Locate the cell with the specified text and output its (x, y) center coordinate. 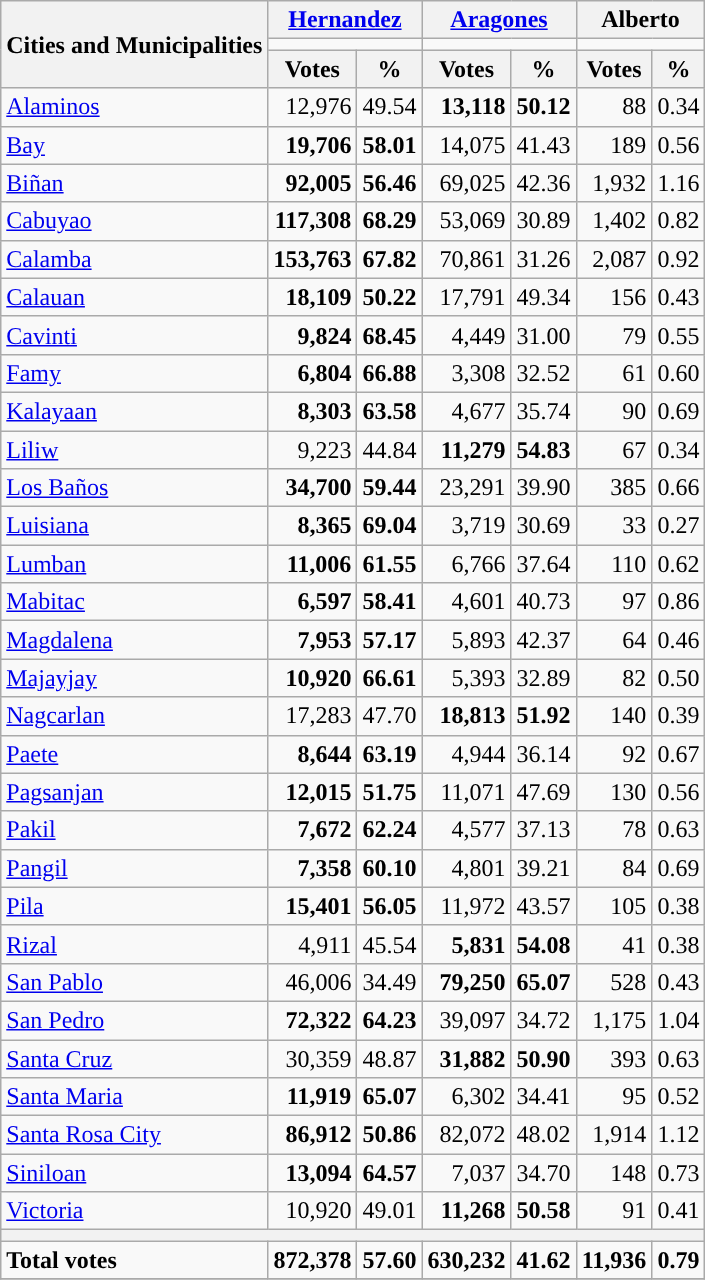
50.86 (390, 1135)
0.79 (678, 1260)
Kalayaan (134, 411)
17,283 (312, 716)
31.00 (544, 335)
11,279 (466, 449)
57.60 (390, 1260)
32.52 (544, 373)
70,861 (466, 259)
130 (614, 792)
Pagsanjan (134, 792)
148 (614, 1173)
189 (614, 145)
1,175 (614, 1020)
630,232 (466, 1260)
Pakil (134, 830)
31,882 (466, 1059)
37.64 (544, 564)
23,291 (466, 488)
60.10 (390, 868)
7,953 (312, 640)
79 (614, 335)
11,006 (312, 564)
39.90 (544, 488)
54.08 (544, 944)
528 (614, 982)
6,804 (312, 373)
12,976 (312, 107)
1,914 (614, 1135)
11,936 (614, 1260)
58.01 (390, 145)
Rizal (134, 944)
0.50 (678, 678)
49.34 (544, 297)
2,087 (614, 259)
91 (614, 1211)
11,071 (466, 792)
0.86 (678, 602)
110 (614, 564)
33 (614, 526)
92 (614, 754)
Lumban (134, 564)
36.14 (544, 754)
62.24 (390, 830)
41 (614, 944)
64 (614, 640)
0.39 (678, 716)
Cavinti (134, 335)
50.90 (544, 1059)
5,393 (466, 678)
11,972 (466, 906)
43.57 (544, 906)
30,359 (312, 1059)
Calamba (134, 259)
49.01 (390, 1211)
13,094 (312, 1173)
97 (614, 602)
Magdalena (134, 640)
0.41 (678, 1211)
79,250 (466, 982)
4,601 (466, 602)
88 (614, 107)
5,893 (466, 640)
Famy (134, 373)
78 (614, 830)
4,801 (466, 868)
3,308 (466, 373)
9,223 (312, 449)
Aragones (499, 20)
95 (614, 1097)
Calauan (134, 297)
1.12 (678, 1135)
4,944 (466, 754)
Siniloan (134, 1173)
Cabuyao (134, 221)
64.23 (390, 1020)
90 (614, 411)
39.21 (544, 868)
61.55 (390, 564)
Pangil (134, 868)
69,025 (466, 183)
86,912 (312, 1135)
45.54 (390, 944)
1,402 (614, 221)
14,075 (466, 145)
92,005 (312, 183)
0.55 (678, 335)
18,109 (312, 297)
0.52 (678, 1097)
34.41 (544, 1097)
41.43 (544, 145)
6,302 (466, 1097)
0.46 (678, 640)
Pila (134, 906)
31.26 (544, 259)
61 (614, 373)
1,932 (614, 183)
0.92 (678, 259)
50.12 (544, 107)
18,813 (466, 716)
3,719 (466, 526)
4,911 (312, 944)
Total votes (134, 1260)
30.69 (544, 526)
48.87 (390, 1059)
Hernandez (345, 20)
37.13 (544, 830)
34.72 (544, 1020)
153,763 (312, 259)
50.58 (544, 1211)
30.89 (544, 221)
393 (614, 1059)
42.36 (544, 183)
Paete (134, 754)
Santa Cruz (134, 1059)
40.73 (544, 602)
53,069 (466, 221)
51.92 (544, 716)
68.29 (390, 221)
Cities and Municipalities (134, 44)
Luisiana (134, 526)
63.58 (390, 411)
39,097 (466, 1020)
8,644 (312, 754)
8,303 (312, 411)
0.27 (678, 526)
34,700 (312, 488)
8,365 (312, 526)
57.17 (390, 640)
4,577 (466, 830)
9,824 (312, 335)
68.45 (390, 335)
385 (614, 488)
San Pedro (134, 1020)
51.75 (390, 792)
48.02 (544, 1135)
San Pablo (134, 982)
Alberto (640, 20)
0.82 (678, 221)
6,597 (312, 602)
Biñan (134, 183)
117,308 (312, 221)
Mabitac (134, 602)
82,072 (466, 1135)
46,006 (312, 982)
66.61 (390, 678)
Nagcarlan (134, 716)
66.88 (390, 373)
Santa Maria (134, 1097)
42.37 (544, 640)
34.70 (544, 1173)
54.83 (544, 449)
58.41 (390, 602)
0.66 (678, 488)
44.84 (390, 449)
64.57 (390, 1173)
56.05 (390, 906)
56.46 (390, 183)
4,449 (466, 335)
Alaminos (134, 107)
872,378 (312, 1260)
13,118 (466, 107)
Santa Rosa City (134, 1135)
Victoria (134, 1211)
5,831 (466, 944)
47.69 (544, 792)
49.54 (390, 107)
Bay (134, 145)
41.62 (544, 1260)
Los Baños (134, 488)
63.19 (390, 754)
0.62 (678, 564)
17,791 (466, 297)
11,919 (312, 1097)
105 (614, 906)
67.82 (390, 259)
156 (614, 297)
72,322 (312, 1020)
1.16 (678, 183)
1.04 (678, 1020)
0.73 (678, 1173)
50.22 (390, 297)
11,268 (466, 1211)
15,401 (312, 906)
35.74 (544, 411)
19,706 (312, 145)
0.60 (678, 373)
140 (614, 716)
84 (614, 868)
4,677 (466, 411)
7,672 (312, 830)
69.04 (390, 526)
67 (614, 449)
82 (614, 678)
0.67 (678, 754)
7,358 (312, 868)
7,037 (466, 1173)
34.49 (390, 982)
59.44 (390, 488)
47.70 (390, 716)
Liliw (134, 449)
12,015 (312, 792)
Majayjay (134, 678)
6,766 (466, 564)
32.89 (544, 678)
